Capture the cell that displays the provided text and extract its (x, y) central coordinate. 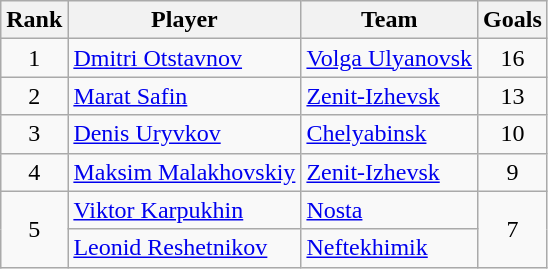
3 (34, 134)
10 (513, 134)
Viktor Karpukhin (184, 210)
Chelyabinsk (390, 134)
9 (513, 172)
Maksim Malakhovskiy (184, 172)
4 (34, 172)
Leonid Reshetnikov (184, 248)
Denis Uryvkov (184, 134)
Volga Ulyanovsk (390, 58)
Neftekhimik (390, 248)
5 (34, 229)
7 (513, 229)
Nosta (390, 210)
13 (513, 96)
Marat Safin (184, 96)
1 (34, 58)
Team (390, 20)
Rank (34, 20)
Dmitri Otstavnov (184, 58)
16 (513, 58)
Goals (513, 20)
2 (34, 96)
Player (184, 20)
